For the text-containing cell, return its midpoint in (x, y) coordinate format. 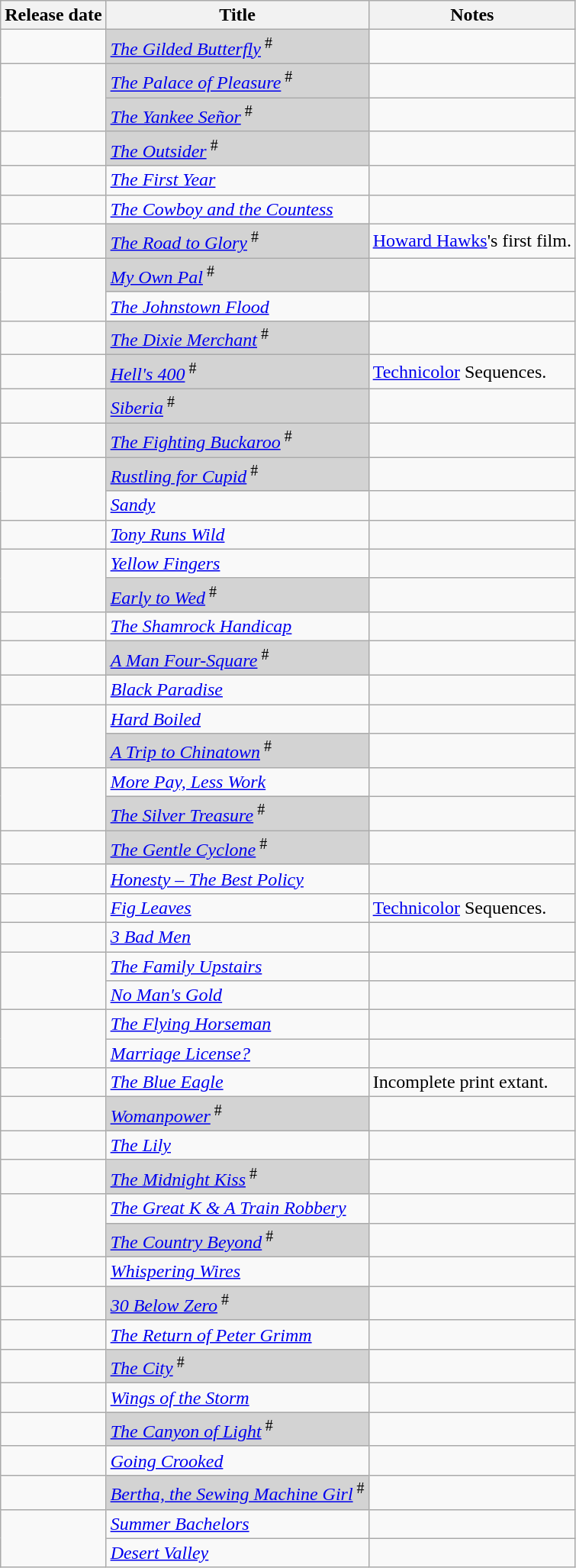
Release date (53, 15)
The Yankee Señor # (237, 115)
Sandy (237, 505)
Desert Valley (237, 1553)
The Johnstown Flood (237, 306)
Title (237, 15)
Honesty – The Best Policy (237, 879)
No Man's Gold (237, 995)
The Blue Eagle (237, 1082)
Whispering Wires (237, 1272)
The Flying Horseman (237, 1024)
The Cowboy and the Countess (237, 209)
More Pay, Less Work (237, 782)
Early to Wed # (237, 595)
The Outsider # (237, 148)
The Gilded Butterfly # (237, 47)
The Shamrock Handicap (237, 627)
Wings of the Storm (237, 1398)
The Canyon of Light # (237, 1429)
Marriage License? (237, 1053)
A Trip to Chinatown # (237, 751)
Tony Runs Wild (237, 534)
The First Year (237, 180)
Fig Leaves (237, 908)
3 Bad Men (237, 937)
Bertha, the Sewing Machine Girl # (237, 1493)
The Country Beyond # (237, 1240)
A Man Four-Square # (237, 658)
Hard Boiled (237, 719)
Hell's 400 # (237, 373)
Yellow Fingers (237, 563)
Rustling for Cupid # (237, 475)
The Silver Treasure # (237, 814)
The Gentle Cyclone # (237, 847)
The City # (237, 1366)
The Great K & A Train Robbery (237, 1208)
Notes (471, 15)
The Fighting Buckaroo # (237, 440)
Howard Hawks's first film. (471, 241)
The Return of Peter Grimm (237, 1334)
Going Crooked (237, 1460)
The Road to Glory # (237, 241)
The Lily (237, 1145)
The Palace of Pleasure # (237, 81)
The Midnight Kiss # (237, 1177)
Black Paradise (237, 689)
Summer Bachelors (237, 1524)
Incomplete print extant. (471, 1082)
The Dixie Merchant # (237, 337)
My Own Pal # (237, 275)
Siberia # (237, 406)
The Family Upstairs (237, 966)
Womanpower # (237, 1115)
30 Below Zero # (237, 1304)
